Output the (X, Y) coordinate of the center of the cell containing the given text.  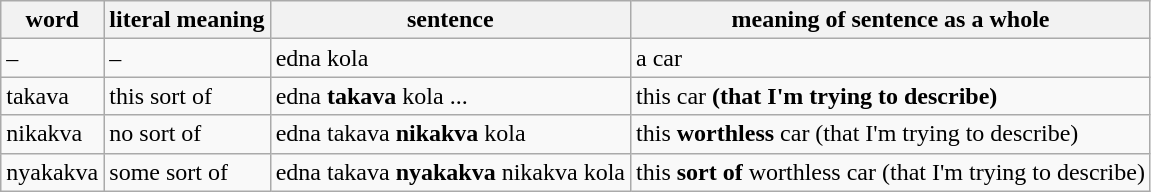
literal meaning (187, 20)
this car (that I'm trying to describe) (891, 96)
a car (891, 58)
no sort of (187, 134)
takava (52, 96)
this sort of worthless car (that I'm trying to describe) (891, 172)
edna takava kola ... (450, 96)
word (52, 20)
nyakakva (52, 172)
meaning of sentence as a whole (891, 20)
edna takava nyakakva nikakva kola (450, 172)
some sort of (187, 172)
sentence (450, 20)
edna takava nikakva kola (450, 134)
edna kola (450, 58)
nikakva (52, 134)
this worthless car (that I'm trying to describe) (891, 134)
this sort of (187, 96)
